Detect which cell encompasses the target text, then output its [X, Y] center coordinate. 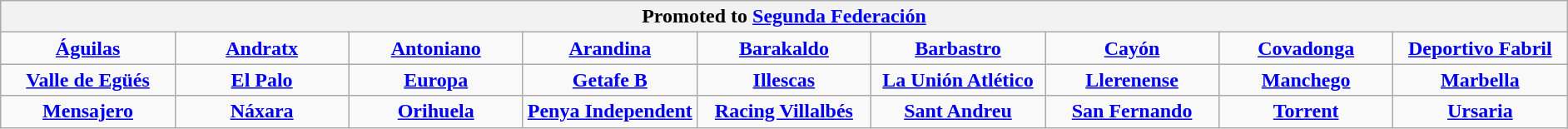
Andratx [261, 48]
Covadonga [1307, 48]
Arandina [609, 48]
San Fernando [1132, 112]
Barakaldo [784, 48]
Torrent [1307, 112]
Promoted to Segunda Federación [784, 17]
Mensajero [88, 112]
Valle de Egüés [88, 80]
Barbastro [957, 48]
Racing Villalbés [784, 112]
Sant Andreu [957, 112]
El Palo [261, 80]
Águilas [88, 48]
Europa [436, 80]
Deportivo Fabril [1480, 48]
Penya Independent [609, 112]
Llerenense [1132, 80]
Getafe B [609, 80]
Illescas [784, 80]
Antoniano [436, 48]
Náxara [261, 112]
Marbella [1480, 80]
La Unión Atlético [957, 80]
Orihuela [436, 112]
Ursaria [1480, 112]
Manchego [1307, 80]
Cayón [1132, 48]
